Provide the [X, Y] coordinate of the cell's center where the given text is located.  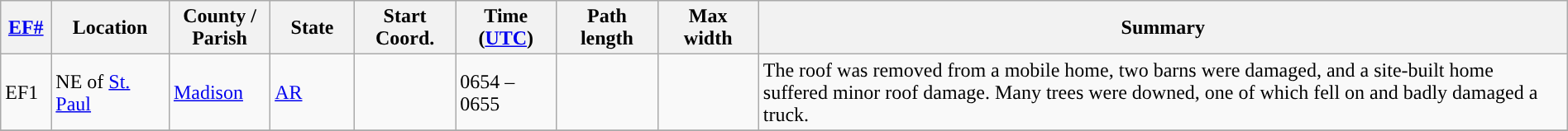
County / Parish [219, 28]
Path length [607, 28]
NE of St. Paul [111, 92]
Start Coord. [404, 28]
EF1 [26, 92]
Location [111, 28]
EF# [26, 28]
AR [313, 92]
Time (UTC) [506, 28]
Max width [708, 28]
State [313, 28]
0654 – 0655 [506, 92]
Summary [1163, 28]
Madison [219, 92]
